Output the (x, y) coordinate of the center of the cell containing the given text.  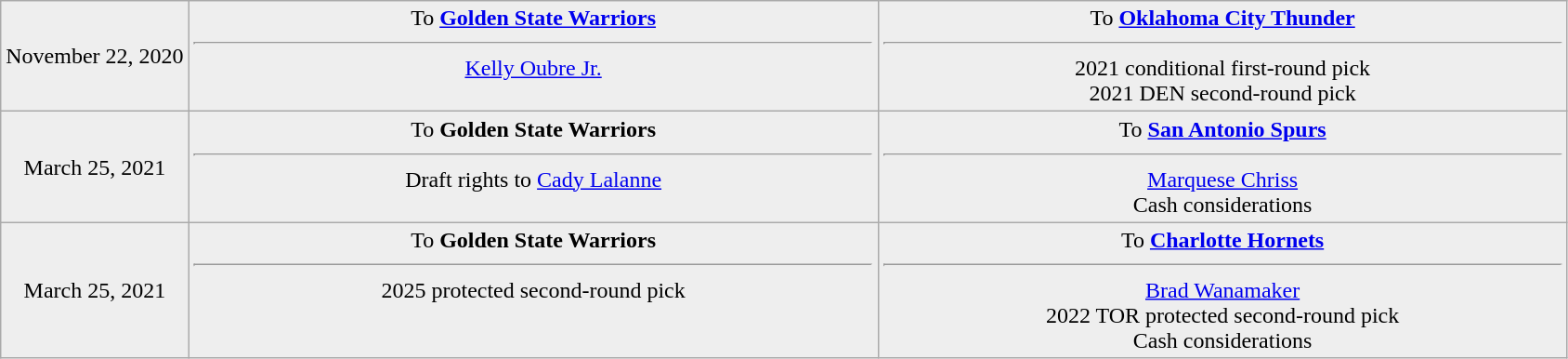
To Golden State WarriorsDraft rights to Cady Lalanne (533, 167)
To Oklahoma City Thunder2021 conditional first-round pick2021 DEN second-round pick (1222, 56)
To Golden State Warriors2025 protected second-round pick (533, 290)
To San Antonio SpursMarquese Chriss Cash considerations (1222, 167)
To Golden State WarriorsKelly Oubre Jr. (533, 56)
To Charlotte HornetsBrad Wanamaker2022 TOR protected second-round pickCash considerations (1222, 290)
November 22, 2020 (95, 56)
